From the cell containing the given text, extract its center point as (x, y) coordinate. 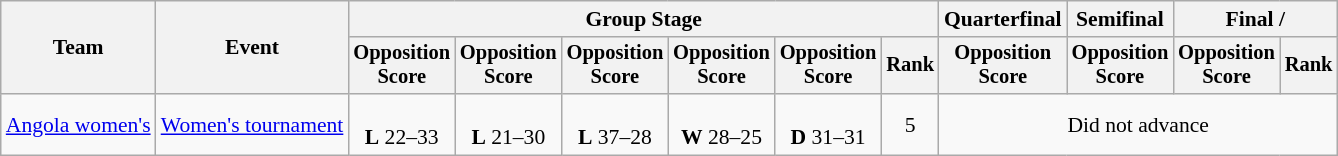
Quarterfinal (1003, 19)
L 21–30 (508, 124)
Group Stage (644, 19)
L 22–33 (402, 124)
Team (78, 48)
Semifinal (1120, 19)
W 28–25 (722, 124)
Angola women's (78, 124)
5 (910, 124)
Did not advance (1138, 124)
Women's tournament (252, 124)
Final / (1255, 19)
Event (252, 48)
L 37–28 (616, 124)
D 31–31 (828, 124)
